Scan for the cell matching the given text and deliver its (x, y) coordinate at center. 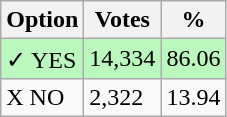
14,334 (122, 59)
✓ YES (42, 59)
Option (42, 20)
86.06 (194, 59)
13.94 (194, 97)
% (194, 20)
2,322 (122, 97)
Votes (122, 20)
X NO (42, 97)
